Pinpoint the cell where the given text exists, returning its [x, y] midpoint coordinate. 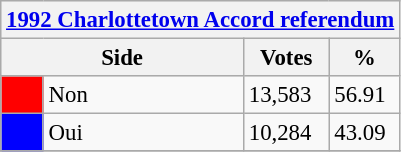
Votes [286, 58]
10,284 [286, 133]
% [364, 58]
Side [122, 58]
13,583 [286, 95]
43.09 [364, 133]
1992 Charlottetown Accord referendum [200, 20]
56.91 [364, 95]
Non [143, 95]
Oui [143, 133]
